Return [X, Y] of the center of cell containing provided text 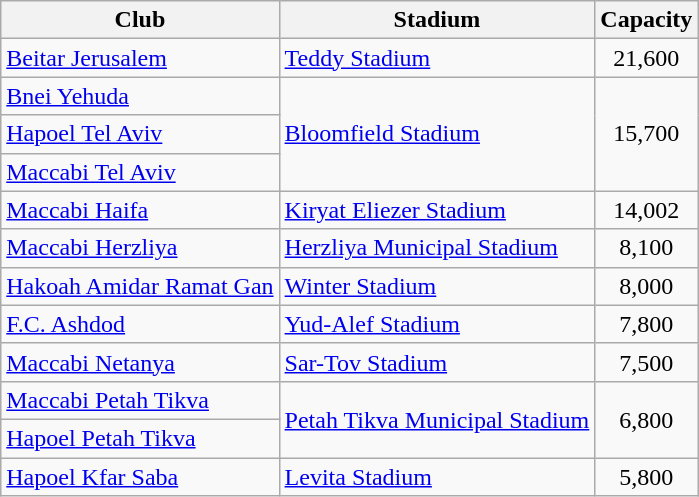
Bnei Yehuda [140, 96]
Herzliya Municipal Stadium [437, 248]
8,000 [646, 286]
Yud-Alef Stadium [437, 324]
Bloomfield Stadium [437, 134]
Hapoel Tel Aviv [140, 134]
Maccabi Herzliya [140, 248]
Maccabi Petah Tikva [140, 400]
Hapoel Petah Tikva [140, 438]
21,600 [646, 58]
5,800 [646, 477]
Petah Tikva Municipal Stadium [437, 419]
Kiryat Eliezer Stadium [437, 210]
15,700 [646, 134]
Maccabi Netanya [140, 362]
Maccabi Tel Aviv [140, 172]
Capacity [646, 20]
F.C. Ashdod [140, 324]
Stadium [437, 20]
Levita Stadium [437, 477]
Beitar Jerusalem [140, 58]
Hapoel Kfar Saba [140, 477]
Teddy Stadium [437, 58]
6,800 [646, 419]
Winter Stadium [437, 286]
8,100 [646, 248]
7,500 [646, 362]
Maccabi Haifa [140, 210]
Sar-Tov Stadium [437, 362]
Club [140, 20]
14,002 [646, 210]
7,800 [646, 324]
Hakoah Amidar Ramat Gan [140, 286]
